Return the [x, y] coordinate for the center point of the cell that contains the specified text.  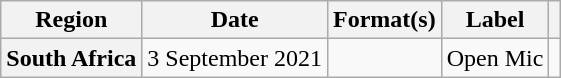
Format(s) [385, 20]
3 September 2021 [235, 58]
Label [495, 20]
Region [72, 20]
Date [235, 20]
South Africa [72, 58]
Open Mic [495, 58]
